From the cell containing the given text, extract its center point as (X, Y) coordinate. 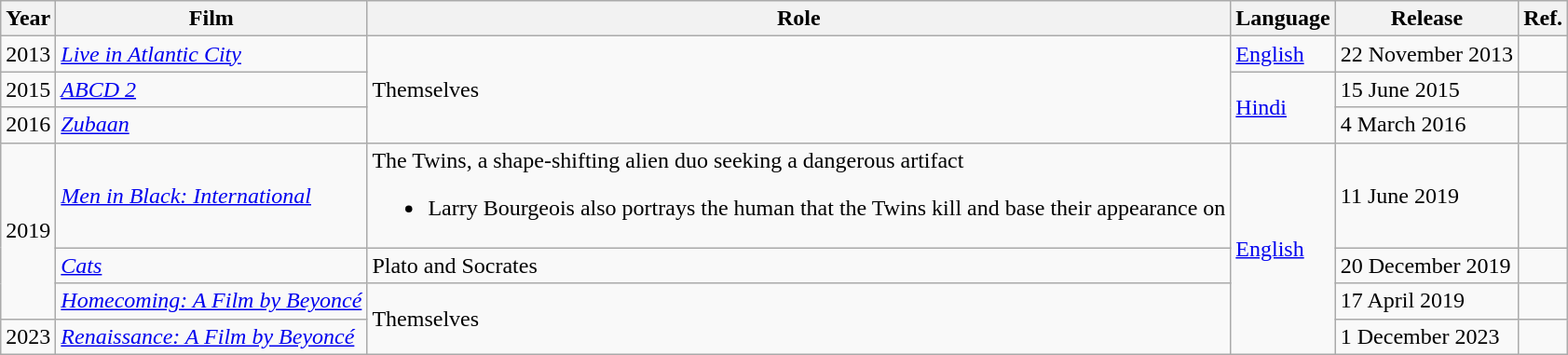
2019 (28, 231)
ABCD 2 (211, 89)
2013 (28, 54)
Zubaan (211, 125)
Language (1283, 19)
Plato and Socrates (799, 266)
1 December 2023 (1426, 336)
Men in Black: International (211, 196)
Renaissance: A Film by Beyoncé (211, 336)
11 June 2019 (1426, 196)
Ref. (1543, 19)
Live in Atlantic City (211, 54)
2016 (28, 125)
Hindi (1283, 107)
20 December 2019 (1426, 266)
22 November 2013 (1426, 54)
17 April 2019 (1426, 301)
Year (28, 19)
Role (799, 19)
Cats (211, 266)
Film (211, 19)
15 June 2015 (1426, 89)
2023 (28, 336)
2015 (28, 89)
Homecoming: A Film by Beyoncé (211, 301)
Release (1426, 19)
4 March 2016 (1426, 125)
